Provide the (X, Y) coordinate of the cell's center where the given text is located.  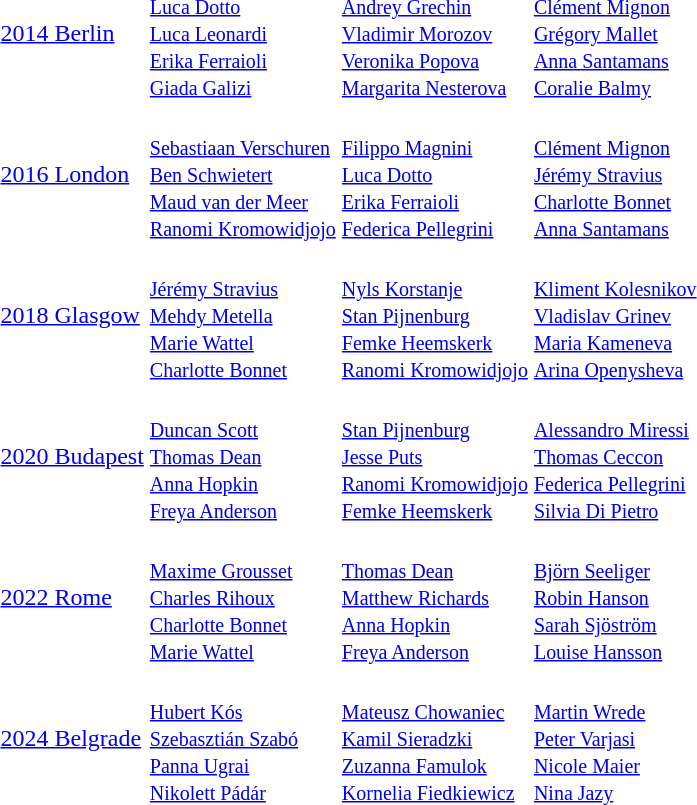
Jérémy StraviusMehdy MetellaMarie WattelCharlotte Bonnet (242, 315)
Stan PijnenburgJesse PutsRanomi KromowidjojoFemke Heemskerk (434, 456)
Duncan ScottThomas DeanAnna HopkinFreya Anderson (242, 456)
Nyls KorstanjeStan PijnenburgFemke HeemskerkRanomi Kromowidjojo (434, 315)
Thomas DeanMatthew RichardsAnna HopkinFreya Anderson (434, 597)
Filippo MagniniLuca DottoErika FerraioliFederica Pellegrini (434, 174)
Sebastiaan VerschurenBen SchwietertMaud van der MeerRanomi Kromowidjojo (242, 174)
Maxime GroussetCharles RihouxCharlotte BonnetMarie Wattel (242, 597)
